Extract the (X, Y) coordinate from the center of the cell holding the provided text.  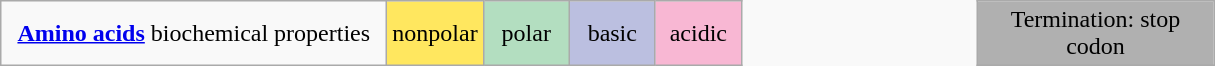
Amino acids biochemical properties (194, 34)
polar (526, 34)
Termination: stop codon (1095, 34)
basic (612, 34)
acidic (698, 34)
nonpolar (435, 34)
